Find where the given text appears and provide that cell's center as [x, y] coordinate. 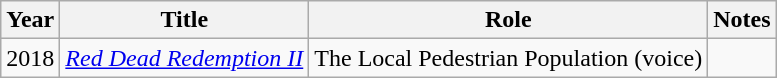
Notes [742, 20]
Title [184, 20]
2018 [30, 58]
Year [30, 20]
Role [508, 20]
The Local Pedestrian Population (voice) [508, 58]
Red Dead Redemption II [184, 58]
